Detect which cell encompasses the target text, then output its (X, Y) center coordinate. 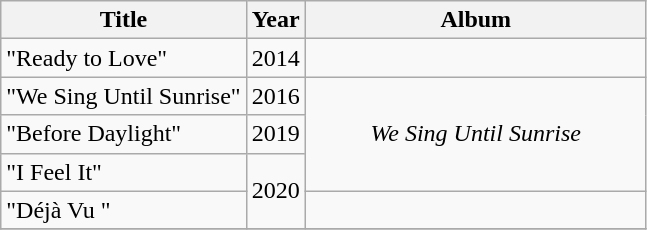
Year (276, 20)
"Before Daylight" (124, 134)
2016 (276, 96)
"Ready to Love" (124, 58)
Title (124, 20)
2014 (276, 58)
"I Feel It" (124, 172)
"Déjà Vu " (124, 210)
"We Sing Until Sunrise" (124, 96)
We Sing Until Sunrise (476, 134)
2019 (276, 134)
Album (476, 20)
2020 (276, 191)
